Locate the cell with the specified text and output its (x, y) center coordinate. 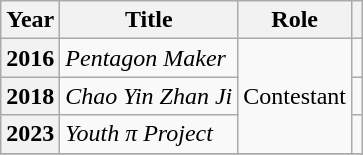
Title (149, 20)
Pentagon Maker (149, 58)
2016 (30, 58)
2018 (30, 96)
2023 (30, 134)
Youth π Project (149, 134)
Contestant (295, 96)
Year (30, 20)
Chao Yin Zhan Ji (149, 96)
Role (295, 20)
